For the text-containing cell, return its midpoint in [x, y] coordinate format. 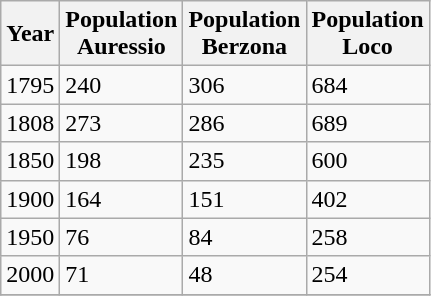
198 [122, 161]
1808 [30, 123]
84 [244, 237]
286 [244, 123]
151 [244, 199]
2000 [30, 275]
240 [122, 85]
76 [122, 237]
1950 [30, 237]
1795 [30, 85]
258 [368, 237]
254 [368, 275]
71 [122, 275]
684 [368, 85]
689 [368, 123]
48 [244, 275]
Population Loco [368, 34]
402 [368, 199]
1850 [30, 161]
Population Auressio [122, 34]
Population Berzona [244, 34]
164 [122, 199]
273 [122, 123]
600 [368, 161]
Year [30, 34]
306 [244, 85]
235 [244, 161]
1900 [30, 199]
